Scan for the cell matching the given text and deliver its (X, Y) coordinate at center. 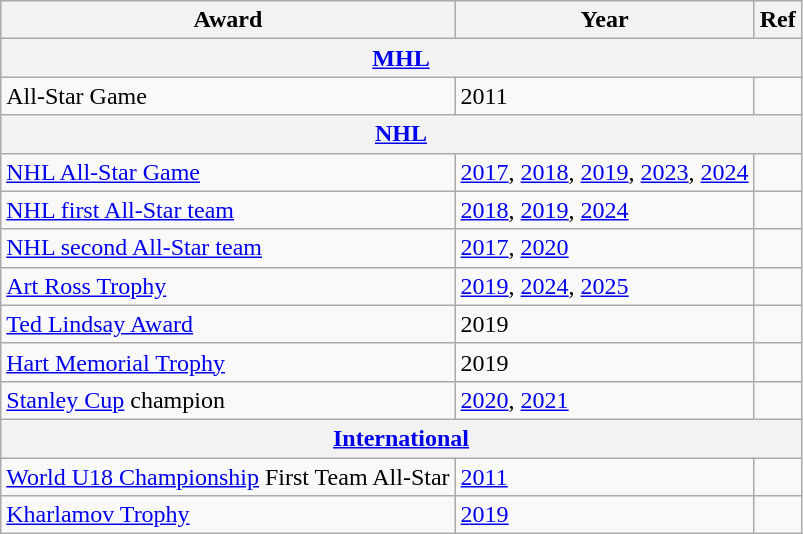
2020, 2021 (604, 400)
Ref (778, 20)
All-Star Game (228, 96)
International (401, 438)
Kharlamov Trophy (228, 515)
MHL (401, 58)
Year (604, 20)
NHL (401, 134)
2019, 2024, 2025 (604, 286)
NHL second All-Star team (228, 248)
World U18 Championship First Team All-Star (228, 477)
Ted Lindsay Award (228, 324)
2017, 2020 (604, 248)
Award (228, 20)
NHL first All-Star team (228, 210)
NHL All-Star Game (228, 172)
Art Ross Trophy (228, 286)
2018, 2019, 2024 (604, 210)
Stanley Cup champion (228, 400)
2017, 2018, 2019, 2023, 2024 (604, 172)
Hart Memorial Trophy (228, 362)
